Capture the cell that displays the provided text and extract its (x, y) central coordinate. 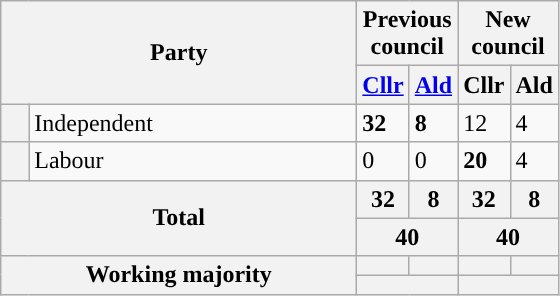
Labour (193, 161)
Working majority (179, 275)
Previous council (408, 34)
Independent (193, 123)
New council (508, 34)
12 (484, 123)
Party (179, 52)
Total (179, 218)
20 (484, 161)
